Return the (x, y) coordinate for the center point of the cell that contains the specified text.  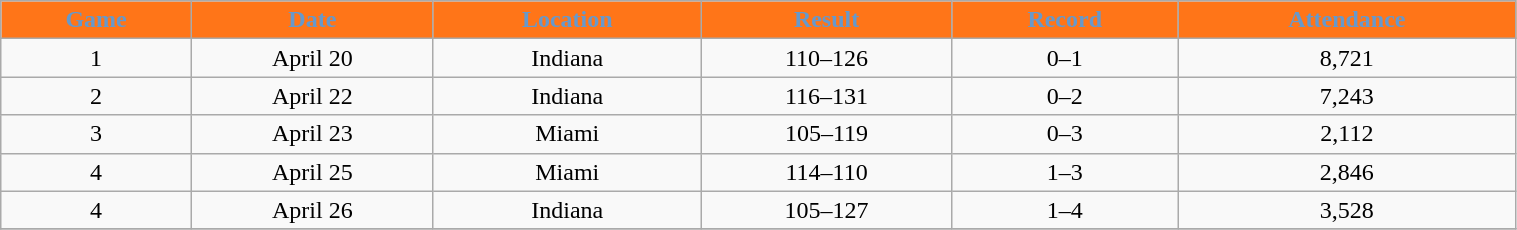
1 (96, 58)
3,528 (1347, 210)
110–126 (826, 58)
0–2 (1065, 96)
Attendance (1347, 20)
7,243 (1347, 96)
April 26 (312, 210)
April 22 (312, 96)
1–4 (1065, 210)
2 (96, 96)
2,112 (1347, 134)
105–127 (826, 210)
2,846 (1347, 172)
114–110 (826, 172)
Date (312, 20)
0–3 (1065, 134)
Game (96, 20)
Result (826, 20)
8,721 (1347, 58)
Location (567, 20)
3 (96, 134)
105–119 (826, 134)
April 25 (312, 172)
April 23 (312, 134)
0–1 (1065, 58)
Record (1065, 20)
116–131 (826, 96)
1–3 (1065, 172)
April 20 (312, 58)
